Detect which cell encompasses the target text, then output its (X, Y) center coordinate. 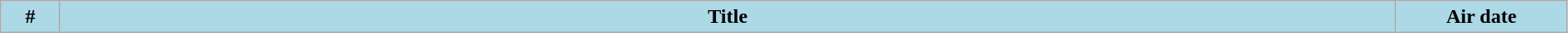
# (30, 17)
Title (728, 17)
Air date (1481, 17)
